Return [x, y] of the center of cell containing provided text 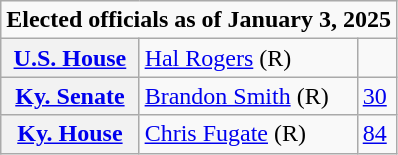
Ky. House [70, 134]
Brandon Smith (R) [248, 96]
Chris Fugate (R) [248, 134]
Ky. Senate [70, 96]
Hal Rogers (R) [248, 58]
U.S. House [70, 58]
30 [376, 96]
84 [376, 134]
Elected officials as of January 3, 2025 [199, 20]
